Pinpoint the cell where the given text exists, returning its [X, Y] midpoint coordinate. 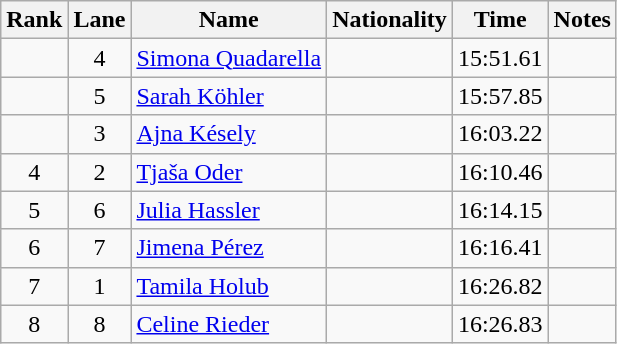
3 [100, 134]
Celine Rieder [229, 324]
Nationality [390, 20]
Rank [34, 20]
15:57.85 [500, 96]
16:14.15 [500, 210]
16:10.46 [500, 172]
Jimena Pérez [229, 248]
16:26.83 [500, 324]
Notes [582, 20]
16:26.82 [500, 286]
2 [100, 172]
Ajna Késely [229, 134]
Tamila Holub [229, 286]
Lane [100, 20]
Tjaša Oder [229, 172]
Name [229, 20]
Simona Quadarella [229, 58]
15:51.61 [500, 58]
Julia Hassler [229, 210]
16:16.41 [500, 248]
Time [500, 20]
1 [100, 286]
Sarah Köhler [229, 96]
16:03.22 [500, 134]
